Provide the (X, Y) coordinate of the cell's center where the given text is located.  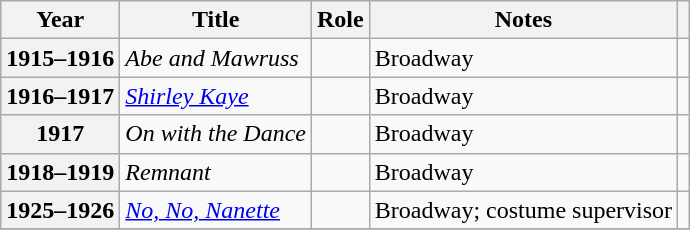
Notes (523, 20)
1915–1916 (60, 58)
Abe and Mawruss (216, 58)
1917 (60, 134)
1916–1917 (60, 96)
Remnant (216, 172)
Shirley Kaye (216, 96)
On with the Dance (216, 134)
Broadway; costume supervisor (523, 210)
Role (341, 20)
No, No, Nanette (216, 210)
1925–1926 (60, 210)
Year (60, 20)
Title (216, 20)
1918–1919 (60, 172)
